Scan for the cell matching the given text and deliver its (x, y) coordinate at center. 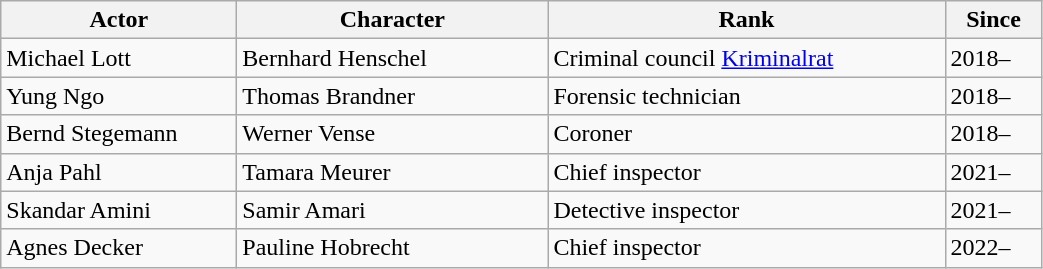
Anja Pahl (119, 172)
Rank (746, 20)
Tamara Meurer (392, 172)
Detective inspector (746, 210)
Agnes Decker (119, 248)
Actor (119, 20)
Pauline Hobrecht (392, 248)
Character (392, 20)
Since (994, 20)
Criminal council Kriminalrat (746, 58)
2022– (994, 248)
Werner Vense (392, 134)
Forensic technician (746, 96)
Yung Ngo (119, 96)
Thomas Brandner (392, 96)
Coroner (746, 134)
Michael Lott (119, 58)
Samir Amari (392, 210)
Skandar Amini (119, 210)
Bernhard Henschel (392, 58)
Bernd Stegemann (119, 134)
